Detect which cell encompasses the target text, then output its (x, y) center coordinate. 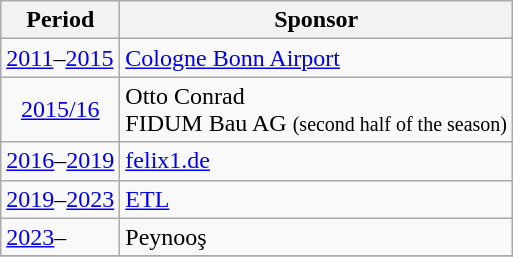
2016–2019 (60, 161)
Cologne Bonn Airport (316, 58)
Otto ConradFIDUM Bau AG (second half of the season) (316, 110)
Sponsor (316, 20)
2015/16 (60, 110)
2023– (60, 237)
ETL (316, 199)
Period (60, 20)
Peynooş (316, 237)
2011–2015 (60, 58)
felix1.de (316, 161)
2019–2023 (60, 199)
